Identify which cell holds the provided text, then report its (X, Y) central coordinate. 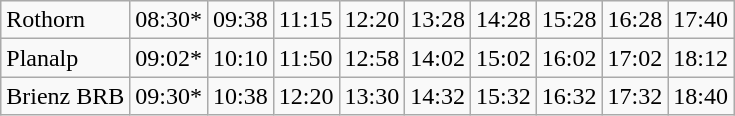
11:50 (306, 58)
09:38 (241, 20)
17:40 (701, 20)
13:28 (438, 20)
17:32 (635, 96)
14:28 (504, 20)
17:02 (635, 58)
Rothorn (66, 20)
14:02 (438, 58)
12:58 (372, 58)
Planalp (66, 58)
15:32 (504, 96)
08:30* (169, 20)
18:40 (701, 96)
14:32 (438, 96)
18:12 (701, 58)
16:02 (569, 58)
13:30 (372, 96)
09:02* (169, 58)
16:32 (569, 96)
16:28 (635, 20)
09:30* (169, 96)
15:02 (504, 58)
11:15 (306, 20)
10:10 (241, 58)
10:38 (241, 96)
Brienz BRB (66, 96)
15:28 (569, 20)
